Extract the [X, Y] coordinate from the center of the cell holding the provided text.  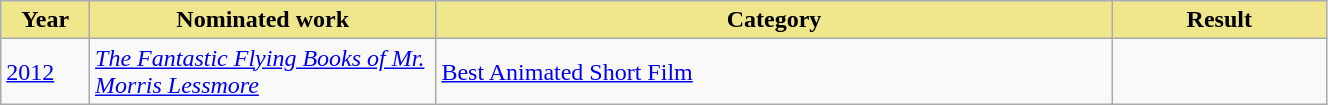
The Fantastic Flying Books of Mr. Morris Lessmore [263, 72]
Best Animated Short Film [774, 72]
Category [774, 20]
Nominated work [263, 20]
Year [46, 20]
2012 [46, 72]
Result [1219, 20]
